From the cell containing the given text, extract its center point as [X, Y] coordinate. 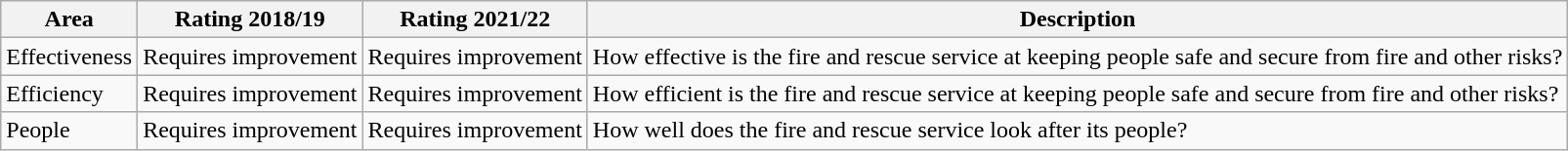
Efficiency [69, 94]
Area [69, 19]
Effectiveness [69, 57]
How well does the fire and rescue service look after its people? [1078, 131]
How efficient is the fire and rescue service at keeping people safe and secure from fire and other risks? [1078, 94]
Rating 2021/22 [475, 19]
Description [1078, 19]
People [69, 131]
How effective is the fire and rescue service at keeping people safe and secure from fire and other risks? [1078, 57]
Rating 2018/19 [250, 19]
